Locate the cell with the specified text and output its (x, y) center coordinate. 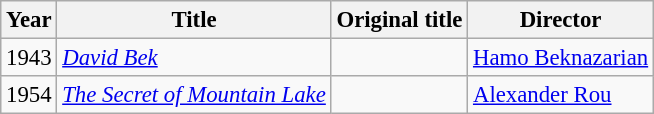
Director (561, 20)
Title (194, 20)
1943 (29, 58)
The Secret of Mountain Lake (194, 95)
1954 (29, 95)
Year (29, 20)
Hamo Beknazarian (561, 58)
Original title (400, 20)
David Bek (194, 58)
Alexander Rou (561, 95)
